Extract the (x, y) coordinate from the center of the cell holding the provided text.  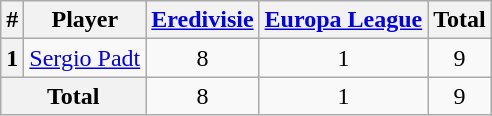
Eredivisie (202, 20)
Sergio Padt (85, 58)
Europa League (344, 20)
Player (85, 20)
# (12, 20)
